Search for the cell housing the specified text and yield its (x, y) center coordinate. 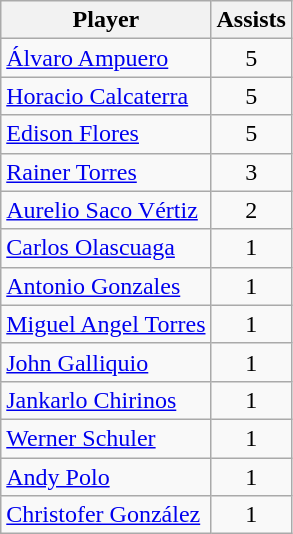
Werner Schuler (106, 438)
Horacio Calcaterra (106, 96)
Jankarlo Chirinos (106, 400)
Aurelio Saco Vértiz (106, 210)
Andy Polo (106, 477)
Miguel Angel Torres (106, 324)
Assists (251, 20)
John Galliquio (106, 362)
Carlos Olascuaga (106, 248)
Álvaro Ampuero (106, 58)
3 (251, 172)
Antonio Gonzales (106, 286)
Edison Flores (106, 134)
Rainer Torres (106, 172)
Player (106, 20)
Christofer González (106, 515)
2 (251, 210)
